From the cell containing the given text, extract its center point as [X, Y] coordinate. 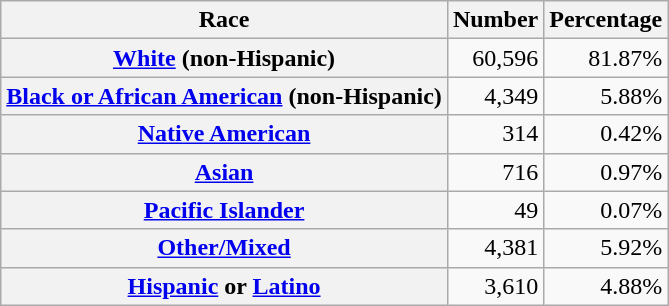
Black or African American (non-Hispanic) [224, 96]
49 [495, 210]
314 [495, 134]
Other/Mixed [224, 248]
4,381 [495, 248]
4.88% [606, 286]
4,349 [495, 96]
0.97% [606, 172]
Percentage [606, 20]
Native American [224, 134]
Number [495, 20]
Hispanic or Latino [224, 286]
Pacific Islander [224, 210]
Asian [224, 172]
Race [224, 20]
White (non-Hispanic) [224, 58]
3,610 [495, 286]
716 [495, 172]
5.92% [606, 248]
0.07% [606, 210]
0.42% [606, 134]
5.88% [606, 96]
60,596 [495, 58]
81.87% [606, 58]
